Determine the [X, Y] coordinate at the center of the cell enclosing the given text.  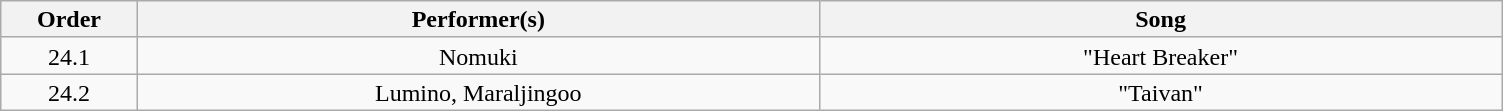
Performer(s) [478, 20]
Song [1160, 20]
Lumino, Maraljingoo [478, 92]
"Taivan" [1160, 92]
24.2 [69, 92]
Nomuki [478, 56]
24.1 [69, 56]
Order [69, 20]
"Heart Breaker" [1160, 56]
